Return the (X, Y) coordinate for the center point of the cell that contains the specified text.  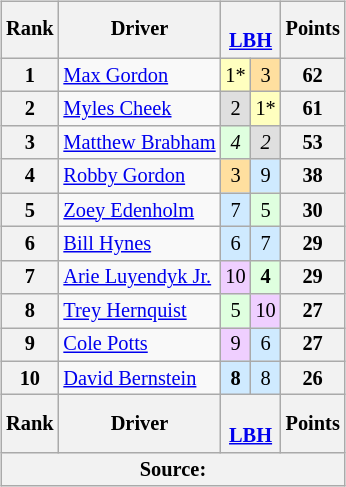
Matthew Brabham (140, 143)
Cole Potts (140, 345)
Max Gordon (140, 75)
61 (313, 109)
Source: (172, 470)
26 (313, 378)
62 (313, 75)
38 (313, 176)
Bill Hynes (140, 244)
Zoey Edenholm (140, 210)
Robby Gordon (140, 176)
1 (30, 75)
53 (313, 143)
Arie Luyendyk Jr. (140, 277)
Trey Hernquist (140, 311)
30 (313, 210)
David Bernstein (140, 378)
Myles Cheek (140, 109)
